Find where the given text appears and provide that cell's center as [x, y] coordinate. 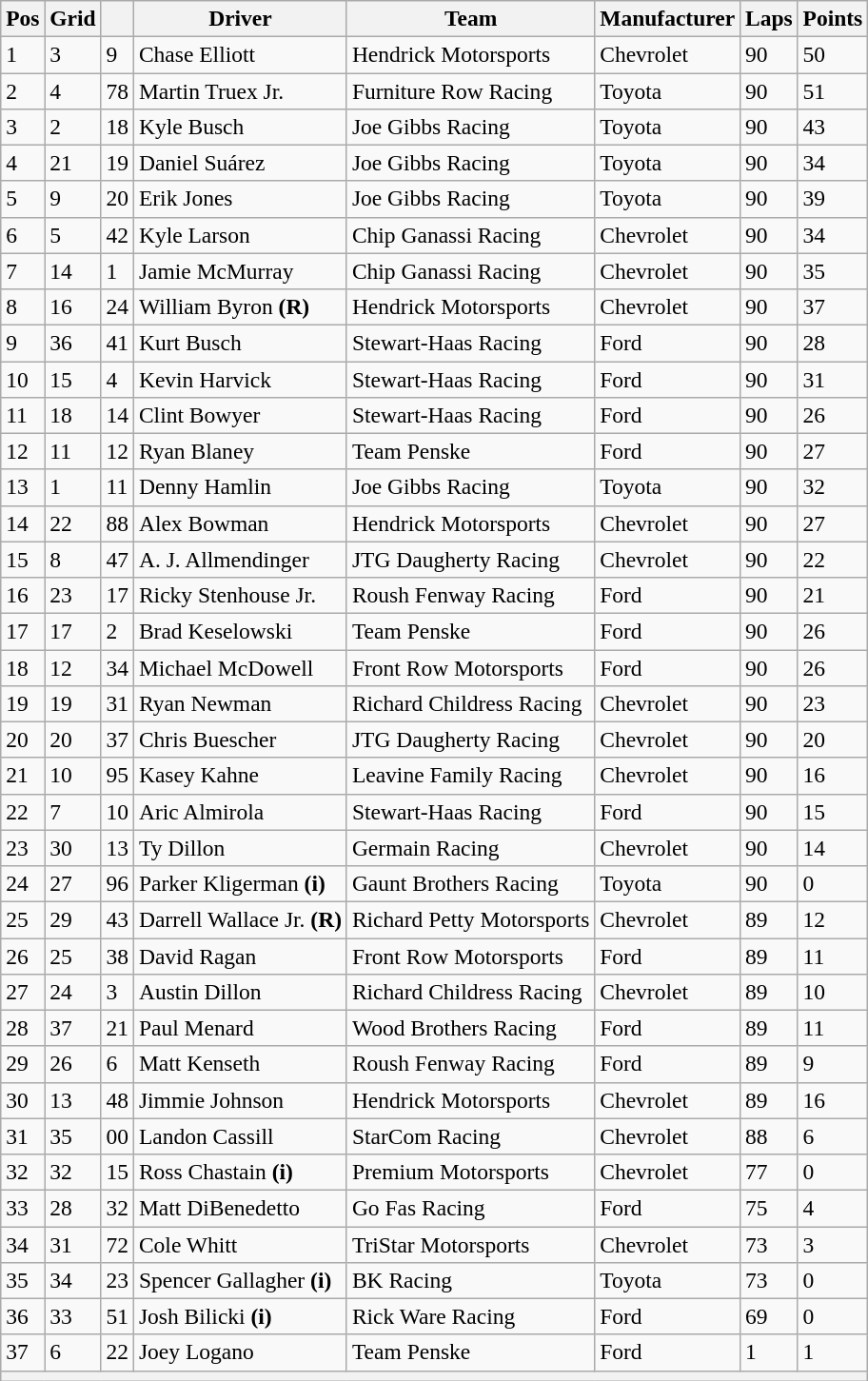
Brad Keselowski [240, 631]
Richard Petty Motorsports [470, 919]
Ty Dillon [240, 848]
Darrell Wallace Jr. (R) [240, 919]
Martin Truex Jr. [240, 90]
Joey Logano [240, 1352]
Matt Kenseth [240, 1064]
Points [833, 18]
Grid [72, 18]
William Byron (R) [240, 306]
Clint Bowyer [240, 415]
00 [117, 1136]
Josh Bilicki (i) [240, 1316]
95 [117, 776]
Matt DiBenedetto [240, 1208]
Jamie McMurray [240, 271]
96 [117, 883]
78 [117, 90]
Germain Racing [470, 848]
Erik Jones [240, 199]
Gaunt Brothers Racing [470, 883]
Kasey Kahne [240, 776]
Furniture Row Racing [470, 90]
A. J. Allmendinger [240, 560]
StarCom Racing [470, 1136]
Alex Bowman [240, 523]
Kyle Busch [240, 127]
Landon Cassill [240, 1136]
Rick Ware Racing [470, 1316]
42 [117, 235]
Kurt Busch [240, 343]
Kyle Larson [240, 235]
Cole Whitt [240, 1244]
Laps [769, 18]
Driver [240, 18]
Michael McDowell [240, 667]
Spencer Gallagher (i) [240, 1280]
Manufacturer [668, 18]
Chase Elliott [240, 54]
Jimmie Johnson [240, 1100]
Go Fas Racing [470, 1208]
47 [117, 560]
TriStar Motorsports [470, 1244]
Team [470, 18]
Daniel Suárez [240, 163]
Pos [23, 18]
Paul Menard [240, 1028]
Chris Buescher [240, 740]
Premium Motorsports [470, 1172]
Wood Brothers Racing [470, 1028]
50 [833, 54]
77 [769, 1172]
72 [117, 1244]
Austin Dillon [240, 992]
Ryan Blaney [240, 451]
39 [833, 199]
Ross Chastain (i) [240, 1172]
Ricky Stenhouse Jr. [240, 595]
69 [769, 1316]
Leavine Family Racing [470, 776]
Ryan Newman [240, 703]
75 [769, 1208]
48 [117, 1100]
BK Racing [470, 1280]
38 [117, 956]
Denny Hamlin [240, 487]
41 [117, 343]
Aric Almirola [240, 812]
David Ragan [240, 956]
Parker Kligerman (i) [240, 883]
Kevin Harvick [240, 379]
